Scan for the cell matching the given text and deliver its (x, y) coordinate at center. 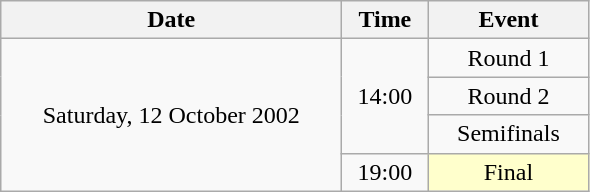
Round 2 (508, 96)
Event (508, 20)
Final (508, 172)
14:00 (385, 96)
Semifinals (508, 134)
Date (172, 20)
Saturday, 12 October 2002 (172, 115)
Round 1 (508, 58)
Time (385, 20)
19:00 (385, 172)
